Pinpoint the cell where the given text exists, returning its [x, y] midpoint coordinate. 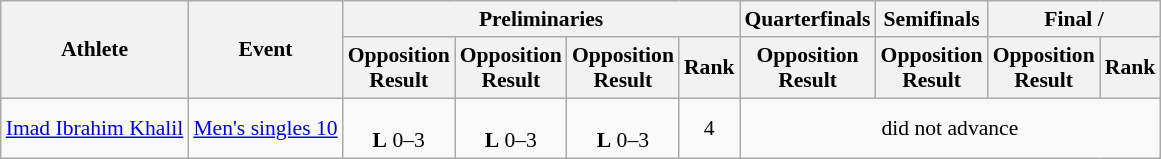
Final / [1074, 19]
Quarterfinals [808, 19]
Semifinals [932, 19]
Men's singles 10 [265, 128]
Imad Ibrahim Khalil [95, 128]
did not advance [950, 128]
Event [265, 50]
Preliminaries [542, 19]
Athlete [95, 50]
4 [710, 128]
